Search for the cell housing the specified text and yield its (X, Y) center coordinate. 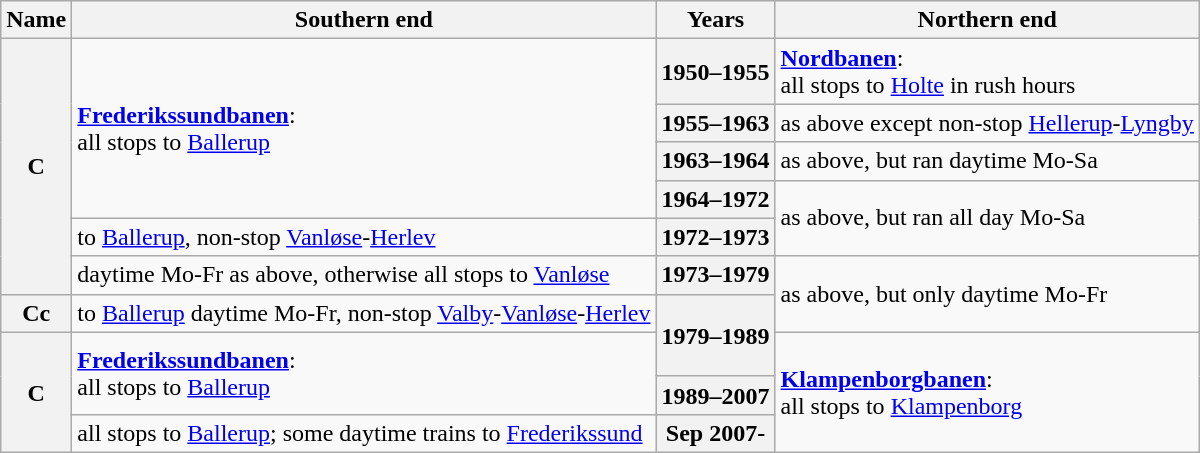
1963–1964 (716, 161)
Years (716, 20)
to Ballerup, non-stop Vanløse-Herlev (364, 237)
Klampenborgbanen: all stops to Klampenborg (987, 392)
1973–1979 (716, 275)
to Ballerup daytime Mo-Fr, non-stop Valby-Vanløse-Herlev (364, 313)
Sep 2007- (716, 433)
Northern end (987, 20)
as above except non-stop Hellerup-Lyngby (987, 123)
1972–1973 (716, 237)
as above, but only daytime Mo-Fr (987, 294)
1989–2007 (716, 395)
1979–1989 (716, 335)
all stops to Ballerup; some daytime trains to Frederikssund (364, 433)
daytime Mo-Fr as above, otherwise all stops to Vanløse (364, 275)
Southern end (364, 20)
Name (36, 20)
as above, but ran all day Mo-Sa (987, 218)
1950–1955 (716, 72)
as above, but ran daytime Mo-Sa (987, 161)
Nordbanen: all stops to Holte in rush hours (987, 72)
Cc (36, 313)
1964–1972 (716, 199)
1955–1963 (716, 123)
